Pinpoint the cell where the given text exists, returning its (X, Y) midpoint coordinate. 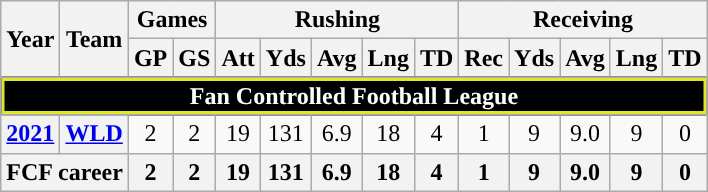
Year (30, 39)
GP (150, 58)
Games (172, 20)
2021 (30, 134)
Fan Controlled Football League (354, 96)
Rushing (338, 20)
Rec (484, 58)
FCF career (65, 172)
GS (194, 58)
Team (94, 39)
Att (238, 58)
WLD (94, 134)
Receiving (583, 20)
